Output the [X, Y] coordinate of the center of the cell containing the given text.  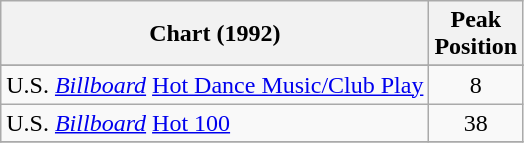
8 [476, 85]
U.S. Billboard Hot 100 [215, 123]
PeakPosition [476, 34]
Chart (1992) [215, 34]
38 [476, 123]
U.S. Billboard Hot Dance Music/Club Play [215, 85]
